Output the (x, y) coordinate of the center of the cell containing the given text.  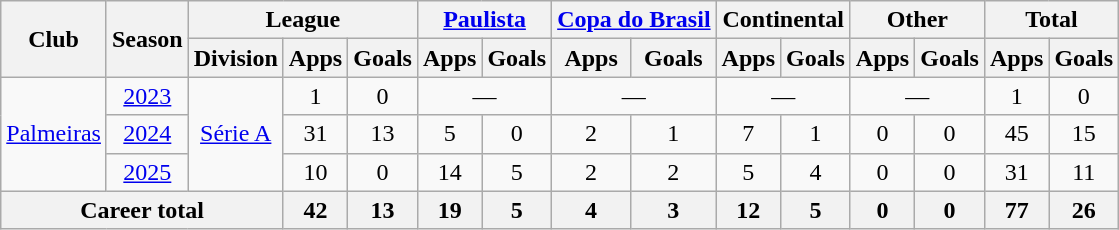
77 (1016, 210)
Career total (142, 210)
Palmeiras (54, 134)
Copa do Brasil (634, 20)
Division (236, 58)
11 (1084, 172)
10 (315, 172)
2023 (147, 96)
7 (748, 134)
Club (54, 39)
19 (449, 210)
Paulista (484, 20)
12 (748, 210)
Total (1051, 20)
Other (917, 20)
Série A (236, 134)
26 (1084, 210)
45 (1016, 134)
2024 (147, 134)
2025 (147, 172)
League (302, 20)
Season (147, 39)
42 (315, 210)
Continental (783, 20)
3 (674, 210)
14 (449, 172)
15 (1084, 134)
